Search for the cell housing the specified text and yield its [X, Y] center coordinate. 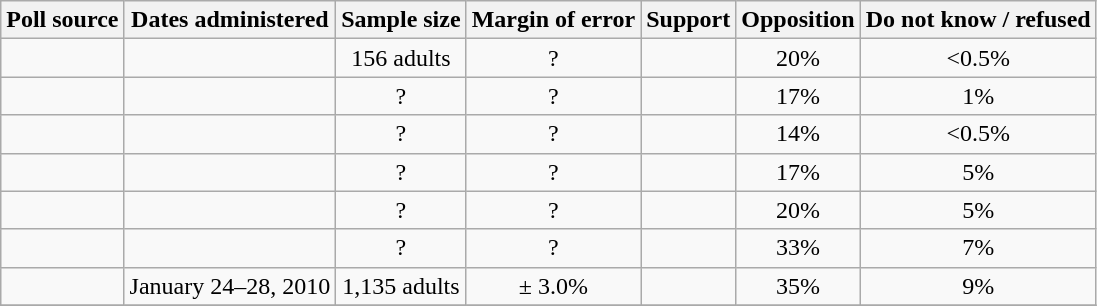
Margin of error [554, 20]
Do not know / refused [978, 20]
Dates administered [230, 20]
1% [978, 96]
January 24–28, 2010 [230, 286]
14% [798, 134]
Opposition [798, 20]
33% [798, 248]
156 adults [401, 58]
Support [688, 20]
35% [798, 286]
9% [978, 286]
Sample size [401, 20]
Poll source [62, 20]
7% [978, 248]
1,135 adults [401, 286]
± 3.0% [554, 286]
